Find where the given text appears and provide that cell's center as (X, Y) coordinate. 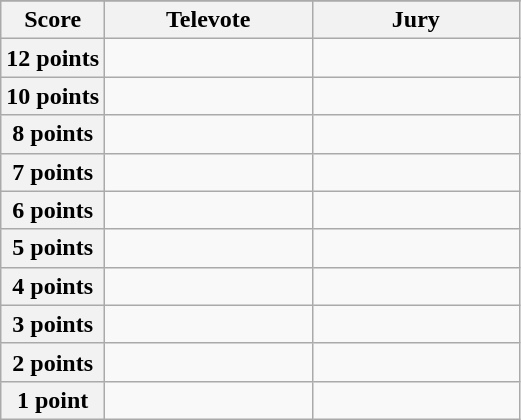
3 points (53, 324)
6 points (53, 210)
5 points (53, 248)
1 point (53, 400)
Score (53, 20)
7 points (53, 172)
4 points (53, 286)
12 points (53, 58)
Televote (209, 20)
2 points (53, 362)
10 points (53, 96)
8 points (53, 134)
Jury (416, 20)
